Identify which cell holds the provided text, then report its (x, y) central coordinate. 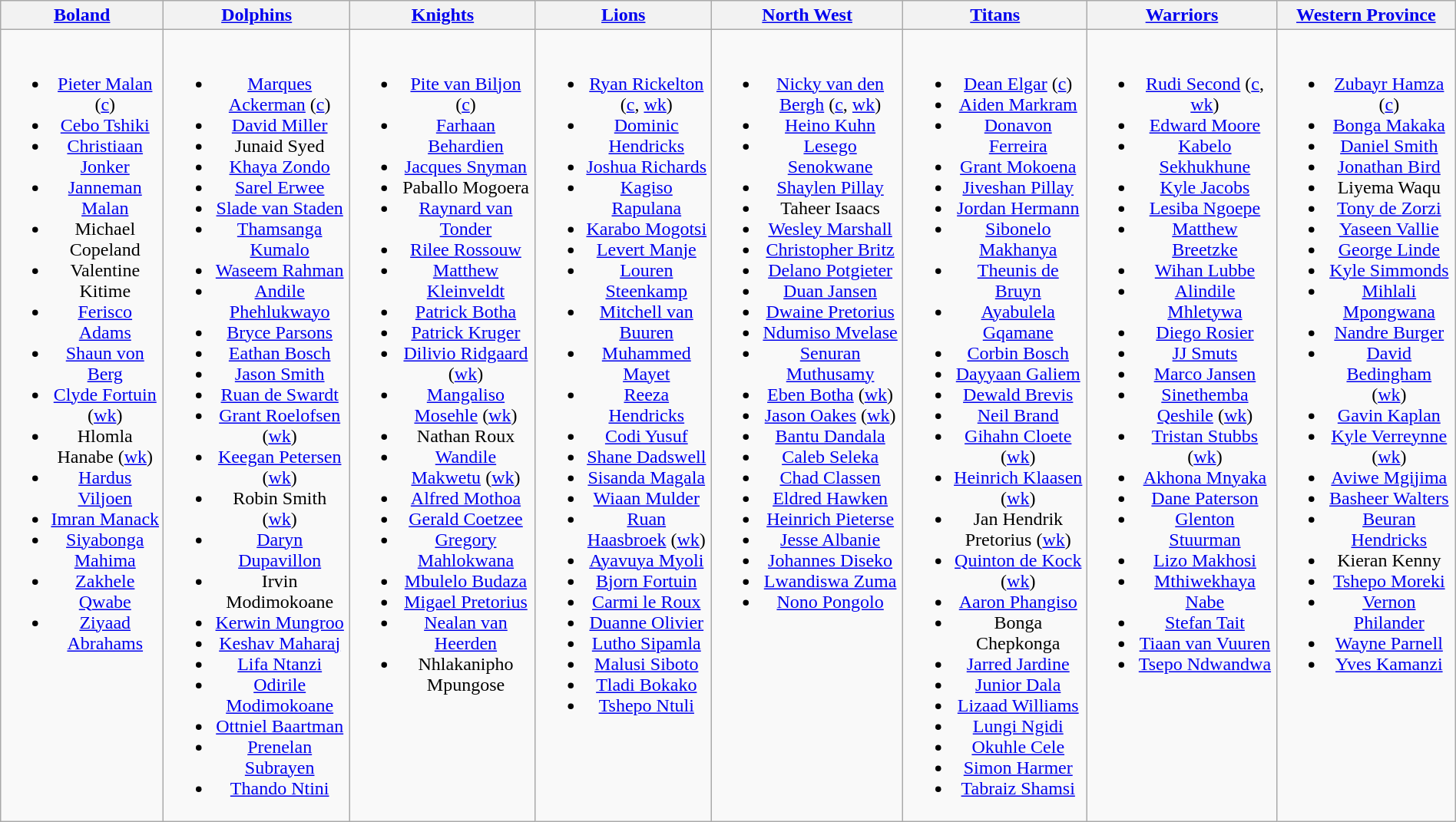
Knights (443, 15)
Warriors (1183, 15)
North West (807, 15)
Boland (82, 15)
Lions (624, 15)
Titans (995, 15)
Western Province (1365, 15)
Dolphins (256, 15)
